Identify which cell holds the provided text, then report its (X, Y) central coordinate. 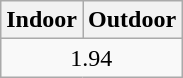
Indoor (42, 20)
1.94 (92, 58)
Outdoor (132, 20)
